Locate the cell with the specified text and output its [X, Y] center coordinate. 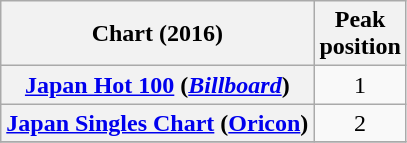
Peakposition [360, 34]
1 [360, 85]
2 [360, 123]
Japan Singles Chart (Oricon) [158, 123]
Japan Hot 100 (Billboard) [158, 85]
Chart (2016) [158, 34]
